Locate the cell with the specified text and output its [x, y] center coordinate. 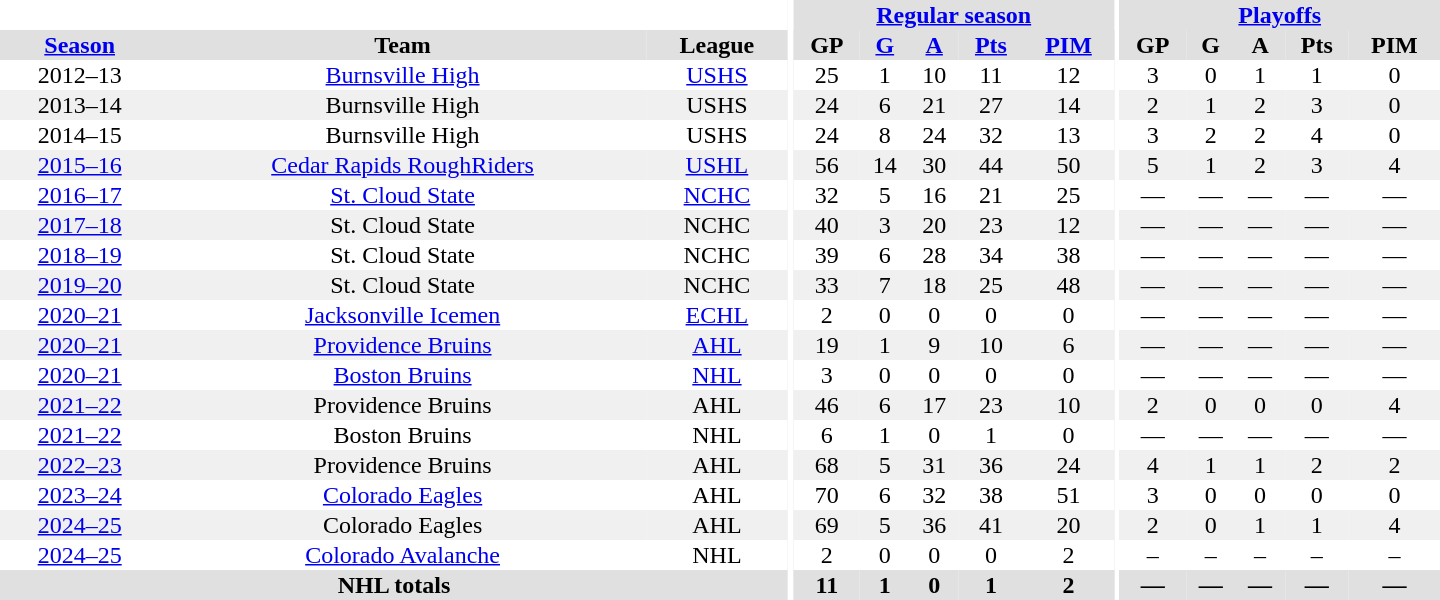
2022–23 [80, 465]
9 [934, 345]
2015–16 [80, 165]
8 [884, 135]
41 [991, 525]
39 [828, 255]
USHL [717, 165]
Jacksonville Icemen [402, 315]
2012–13 [80, 75]
Regular season [954, 15]
17 [934, 405]
2017–18 [80, 225]
2014–15 [80, 135]
2019–20 [80, 285]
40 [828, 225]
69 [828, 525]
27 [991, 105]
31 [934, 465]
16 [934, 195]
ECHL [717, 315]
44 [991, 165]
Season [80, 45]
28 [934, 255]
2023–24 [80, 495]
18 [934, 285]
46 [828, 405]
33 [828, 285]
70 [828, 495]
2016–17 [80, 195]
Colorado Avalanche [402, 555]
50 [1068, 165]
51 [1068, 495]
Cedar Rapids RoughRiders [402, 165]
2018–19 [80, 255]
56 [828, 165]
7 [884, 285]
68 [828, 465]
34 [991, 255]
Team [402, 45]
19 [828, 345]
48 [1068, 285]
NHL totals [394, 585]
30 [934, 165]
13 [1068, 135]
League [717, 45]
Playoffs [1280, 15]
2013–14 [80, 105]
